Find where the given text appears and provide that cell's center as [X, Y] coordinate. 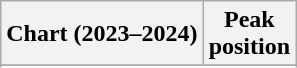
Chart (2023–2024) [102, 34]
Peakposition [249, 34]
